Output the [X, Y] coordinate of the center of the cell containing the given text.  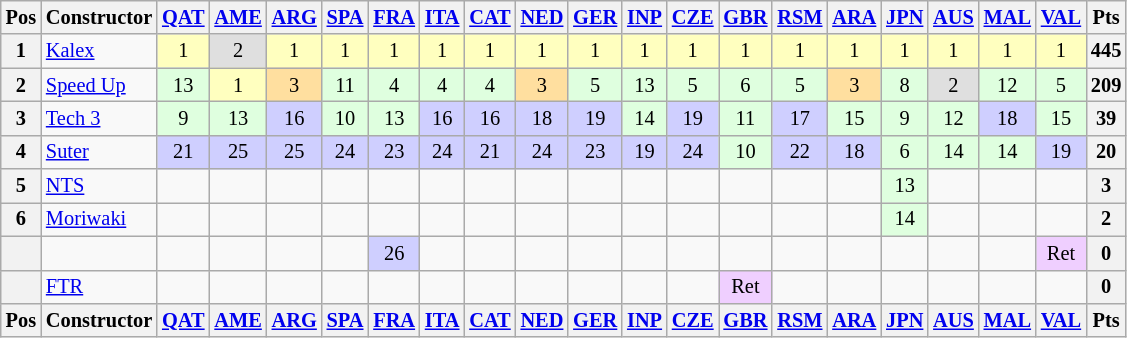
17 [800, 118]
26 [394, 253]
Speed Up [99, 85]
FTR [99, 287]
Moriwaki [99, 219]
20 [1106, 152]
39 [1106, 118]
209 [1106, 85]
8 [904, 85]
Tech 3 [99, 118]
NTS [99, 186]
Kalex [99, 51]
22 [800, 152]
445 [1106, 51]
Suter [99, 152]
